Detect which cell encompasses the target text, then output its [x, y] center coordinate. 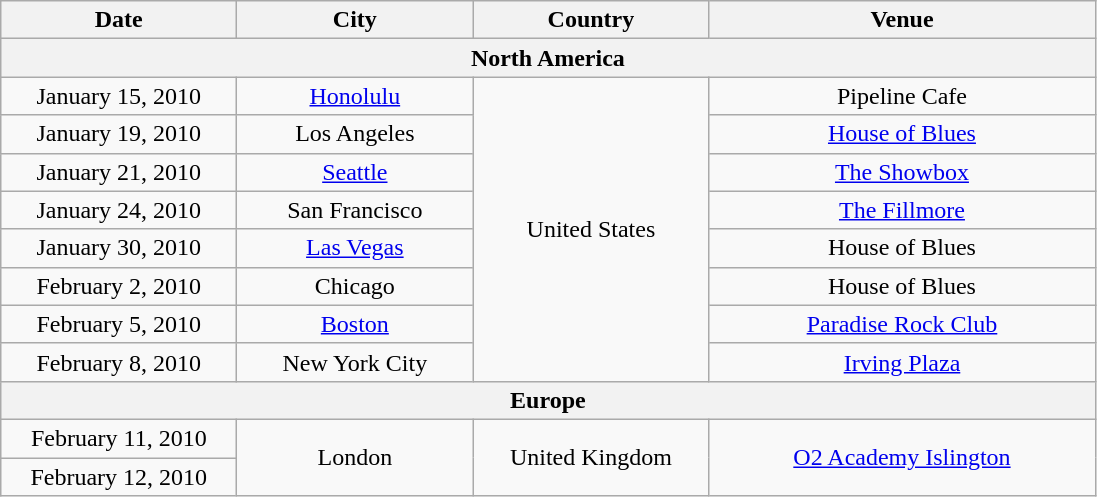
Date [119, 20]
Venue [902, 20]
United States [591, 229]
January 15, 2010 [119, 96]
Europe [548, 400]
Irving Plaza [902, 362]
January 21, 2010 [119, 172]
Paradise Rock Club [902, 324]
The Fillmore [902, 210]
The Showbox [902, 172]
February 5, 2010 [119, 324]
Las Vegas [355, 248]
Honolulu [355, 96]
Pipeline Cafe [902, 96]
New York City [355, 362]
Country [591, 20]
January 30, 2010 [119, 248]
City [355, 20]
February 11, 2010 [119, 438]
London [355, 457]
San Francisco [355, 210]
Chicago [355, 286]
February 8, 2010 [119, 362]
United Kingdom [591, 457]
January 24, 2010 [119, 210]
Boston [355, 324]
Seattle [355, 172]
February 12, 2010 [119, 477]
O2 Academy Islington [902, 457]
Los Angeles [355, 134]
February 2, 2010 [119, 286]
North America [548, 58]
January 19, 2010 [119, 134]
